Extract the (X, Y) coordinate from the center of the cell holding the provided text.  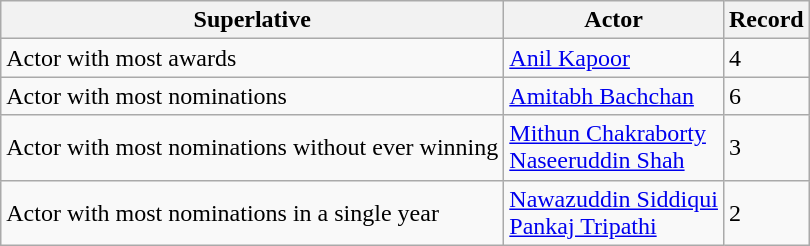
3 (766, 148)
Actor (614, 20)
6 (766, 96)
4 (766, 58)
Actor with most nominations in a single year (252, 212)
2 (766, 212)
Actor with most awards (252, 58)
Actor with most nominations (252, 96)
Anil Kapoor (614, 58)
Nawazuddin Siddiqui Pankaj Tripathi (614, 212)
Record (766, 20)
Actor with most nominations without ever winning (252, 148)
Superlative (252, 20)
Mithun ChakrabortyNaseeruddin Shah (614, 148)
Amitabh Bachchan (614, 96)
